Detect which cell encompasses the target text, then output its (X, Y) center coordinate. 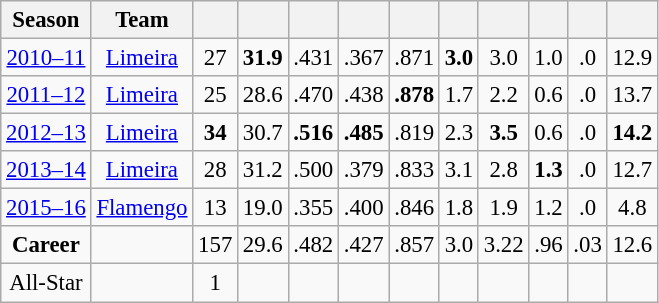
.431 (313, 58)
2013–14 (46, 170)
1.0 (548, 58)
13.7 (632, 95)
.819 (414, 133)
2010–11 (46, 58)
Flamengo (142, 208)
34 (216, 133)
28.6 (263, 95)
.438 (363, 95)
157 (216, 245)
.485 (363, 133)
1.8 (458, 208)
12.7 (632, 170)
.379 (363, 170)
28 (216, 170)
2.8 (503, 170)
12.9 (632, 58)
Season (46, 20)
31.2 (263, 170)
.500 (313, 170)
30.7 (263, 133)
.96 (548, 245)
19.0 (263, 208)
1 (216, 283)
.355 (313, 208)
.367 (363, 58)
13 (216, 208)
3.1 (458, 170)
.846 (414, 208)
.878 (414, 95)
2.2 (503, 95)
2.3 (458, 133)
29.6 (263, 245)
27 (216, 58)
25 (216, 95)
.482 (313, 245)
Career (46, 245)
.03 (588, 245)
3.22 (503, 245)
All-Star (46, 283)
31.9 (263, 58)
12.6 (632, 245)
1.9 (503, 208)
.857 (414, 245)
.470 (313, 95)
3.5 (503, 133)
.833 (414, 170)
.400 (363, 208)
2011–12 (46, 95)
.516 (313, 133)
1.3 (548, 170)
1.7 (458, 95)
.871 (414, 58)
14.2 (632, 133)
2015–16 (46, 208)
1.2 (548, 208)
4.8 (632, 208)
2012–13 (46, 133)
Team (142, 20)
.427 (363, 245)
